Provide the [x, y] coordinate of the cell's center where the given text is located.  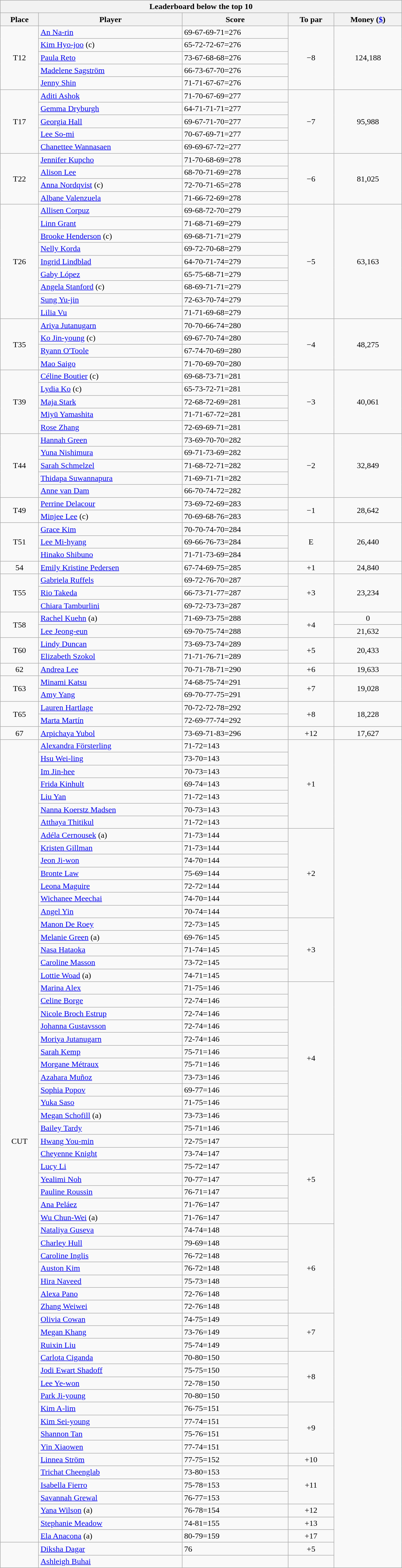
Perrine Delacour [111, 504]
Hinako Shibuno [111, 554]
Gemma Dryburgh [111, 108]
Albane Valenzuela [111, 198]
71-66-72-69=278 [235, 198]
69-68-73-71=281 [235, 376]
Ariya Jutanugarn [111, 325]
71-71-67-67=276 [235, 83]
Rio Takeda [111, 593]
Auston Kim [111, 1268]
76-71=147 [235, 1192]
69-70-75-74=288 [235, 631]
Nanna Koerstz Madsen [111, 810]
70-70-66-74=280 [235, 325]
75-74=149 [235, 1345]
Ela Anacona (a) [111, 1536]
Lee Mi-hyang [111, 542]
79-69=148 [235, 1243]
62 [19, 669]
Cheyenne Knight [111, 1153]
69-72-76-70=287 [235, 580]
72-73=145 [235, 924]
Im Jin-hee [111, 771]
Angel Yin [111, 911]
19,633 [368, 669]
Wu Chun-Wei (a) [111, 1217]
Alexandra Försterling [111, 746]
63,163 [368, 262]
72-63-70-74=279 [235, 300]
Lauren Hartlage [111, 707]
74-68-75-74=291 [235, 682]
72-78=150 [235, 1383]
67-74-69-75=285 [235, 568]
73-72=145 [235, 962]
Minjee Lee (c) [111, 516]
70-77=147 [235, 1179]
Anne van Dam [111, 491]
Megan Khang [111, 1332]
Isabella Fierro [111, 1485]
95,988 [368, 121]
Manon De Roey [111, 924]
77-75=152 [235, 1460]
Thidapa Suwannapura [111, 478]
Mao Saigo [111, 363]
65-75-68-71=279 [235, 274]
66-73-71-77=287 [235, 593]
Georgia Hall [111, 121]
75-78=153 [235, 1485]
Linn Grant [111, 223]
Trichat Cheenglab [111, 1472]
Stephanie Meadow [111, 1523]
Lee So-mi [111, 134]
70-71-78-71=290 [235, 669]
73-67-68-68=276 [235, 58]
68-70-71-69=278 [235, 172]
21,632 [368, 631]
Nelly Korda [111, 249]
T44 [19, 465]
69-67-71-70=277 [235, 121]
Linnea Ström [111, 1460]
+17 [311, 1536]
−5 [311, 262]
73-80=153 [235, 1472]
Jodi Ewart Shadoff [111, 1370]
73-70=143 [235, 758]
24,840 [368, 568]
Madelene Sagström [111, 70]
Ashleigh Buhai [111, 1561]
T12 [19, 58]
Score [235, 19]
Paula Reto [111, 58]
Rose Zhang [111, 427]
Kim Sei-young [111, 1421]
28,642 [368, 510]
Chanettee Wannasaen [111, 147]
Marta Martín [111, 720]
75-72=147 [235, 1166]
67 [19, 733]
Wichanee Meechai [111, 899]
69-69-67-72=277 [235, 147]
80-79=159 [235, 1536]
Sung Yu-jin [111, 300]
Aditi Ashok [111, 96]
Yealimi Noh [111, 1179]
64-71-71-71=277 [235, 108]
Kim Hyo-joo (c) [111, 45]
Allisen Corpuz [111, 211]
71-71-73-69=284 [235, 554]
Angela Stanford (c) [111, 287]
Jenny Shin [111, 83]
−3 [311, 402]
71-71-76-71=289 [235, 657]
Frida Kinhult [111, 784]
Atthaya Thitikul [111, 822]
Nasa Hataoka [111, 950]
70-70-74-70=284 [235, 529]
76-78=154 [235, 1510]
75-69=144 [235, 873]
65-73-72-71=281 [235, 389]
Moriya Jutanugarn [111, 1039]
71-71-69-68=279 [235, 312]
T26 [19, 262]
Leona Maguire [111, 886]
48,275 [368, 344]
−1 [311, 510]
CUT [19, 1141]
Minami Katsu [111, 682]
Lydia Ko (c) [111, 389]
Charley Hull [111, 1243]
Grace Kim [111, 529]
To par [311, 19]
Diksha Dagar [111, 1549]
74-71=145 [235, 975]
Hira Naveed [111, 1281]
Hannah Green [111, 440]
T22 [19, 179]
69-70-77-75=291 [235, 695]
69-77=146 [235, 1090]
T35 [19, 344]
69-66-76-73=284 [235, 542]
Johanna Gustavsson [111, 1026]
Sarah Schmelzel [111, 465]
73-69-73-74=289 [235, 644]
Anna Nordqvist (c) [111, 185]
Jeon Ji-won [111, 861]
71-69-71-71=282 [235, 478]
71-69-73-75=288 [235, 618]
Lee Jeong-eun [111, 631]
Gaby López [111, 274]
20,433 [368, 650]
69-68-72-70=279 [235, 211]
Bronte Law [111, 873]
71-68-72-71=282 [235, 465]
Olivia Cowan [111, 1319]
66-73-67-70=276 [235, 70]
+9 [311, 1428]
An Na-rin [111, 32]
17,627 [368, 733]
Lindy Duncan [111, 644]
18,228 [368, 714]
Park Ji-young [111, 1396]
Yuka Saso [111, 1103]
Ryann O'Toole [111, 351]
73-74=147 [235, 1153]
Ingrid Lindblad [111, 262]
Jennifer Kupcho [111, 160]
T63 [19, 688]
Melanie Green (a) [111, 937]
69-74=143 [235, 784]
−6 [311, 179]
74-75=149 [235, 1319]
71-71-67-72=281 [235, 415]
76-77=153 [235, 1498]
69-72-70-68=279 [235, 249]
69-76=145 [235, 937]
Lilia Vu [111, 312]
70-74=144 [235, 911]
T49 [19, 510]
Yin Xiaowen [111, 1447]
72-69-77-74=292 [235, 720]
T55 [19, 593]
70-67-69-71=277 [235, 134]
23,234 [368, 593]
T51 [19, 542]
T58 [19, 625]
T60 [19, 650]
Brooke Henderson (c) [111, 236]
Nicole Broch Estrup [111, 1014]
Nataliya Guseva [111, 1230]
Caroline Inglis [111, 1256]
Yana Wilson (a) [111, 1510]
−8 [311, 58]
Yuna Nishimura [111, 453]
81,025 [368, 179]
Pauline Roussin [111, 1192]
0 [368, 618]
−7 [311, 121]
72-72=144 [235, 886]
71-70-69-70=280 [235, 363]
54 [19, 568]
Place [19, 19]
73-69-70-70=282 [235, 440]
Marina Alex [111, 988]
+13 [311, 1523]
69-67-70-74=280 [235, 338]
Shannon Tan [111, 1434]
Andrea Lee [111, 669]
Carlota Ciganda [111, 1357]
Amy Yang [111, 695]
69-72-73-73=287 [235, 606]
Gabriela Ruffels [111, 580]
T39 [19, 402]
Alison Lee [111, 172]
73-69-71-83=296 [235, 733]
69-71-73-69=282 [235, 453]
Ko Jin-young (c) [111, 338]
71-70-68-69=278 [235, 160]
76 [235, 1549]
Money ($) [368, 19]
Leaderboard below the top 10 [201, 7]
65-72-72-67=276 [235, 45]
73-76=149 [235, 1332]
Kim A-lim [111, 1409]
70-72-72-78=292 [235, 707]
Ruixin Liu [111, 1345]
75-73=148 [235, 1281]
−2 [311, 465]
Lee Ye-won [111, 1383]
Maja Stark [111, 402]
68-69-71-71=279 [235, 287]
75-76=151 [235, 1434]
72-70-71-65=278 [235, 185]
Hwang You-min [111, 1141]
64-70-71-74=279 [235, 262]
Liu Yan [111, 797]
T17 [19, 121]
Ana Peláez [111, 1205]
74-81=155 [235, 1523]
Savannah Grewal [111, 1498]
Chiara Tamburlini [111, 606]
71-74=145 [235, 950]
Emily Kristine Pedersen [111, 568]
75-75=150 [235, 1370]
Hsu Wei-ling [111, 758]
72-69-69-71=281 [235, 427]
32,849 [368, 465]
124,188 [368, 58]
72-75=147 [235, 1141]
66-70-74-72=282 [235, 491]
Céline Boutier (c) [111, 376]
71-68-71-69=279 [235, 223]
69-67-69-71=276 [235, 32]
Azahara Muñoz [111, 1077]
Kristen Gillman [111, 848]
Morgane Métraux [111, 1064]
+2 [311, 873]
+10 [311, 1460]
Lucy Li [111, 1166]
Rachel Kuehn (a) [111, 618]
67-74-70-69=280 [235, 351]
Miyū Yamashita [111, 415]
19,028 [368, 688]
26,440 [368, 542]
Arpichaya Yubol [111, 733]
70-69-68-76=283 [235, 516]
Elizabeth Szokol [111, 657]
Player [111, 19]
Lottie Woad (a) [111, 975]
Caroline Masson [111, 962]
−4 [311, 344]
74-74=148 [235, 1230]
76-75=151 [235, 1409]
69-68-71-71=279 [235, 236]
Sophia Popov [111, 1090]
72-68-72-69=281 [235, 402]
Adéla Cernousek (a) [111, 835]
T65 [19, 714]
73-69-72-69=283 [235, 504]
Zhang Weiwei [111, 1306]
E [311, 542]
71-70-67-69=277 [235, 96]
Sarah Kemp [111, 1052]
Bailey Tardy [111, 1128]
Celine Borge [111, 1001]
Megan Schofill (a) [111, 1115]
+11 [311, 1485]
Alexa Pano [111, 1294]
40,061 [368, 402]
